Return [X, Y] of the center of cell containing provided text 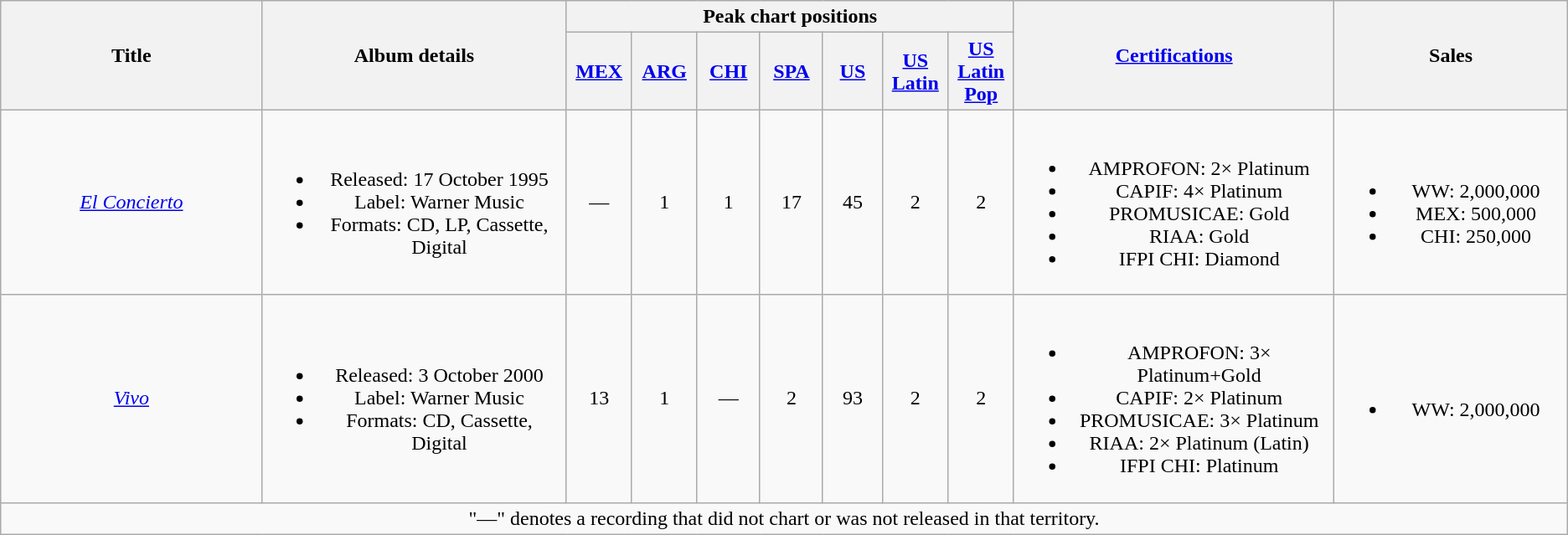
17 [791, 203]
Sales [1451, 55]
45 [853, 203]
13 [599, 399]
CHI [729, 71]
SPA [791, 71]
ARG [664, 71]
AMPROFON: 3× Platinum+GoldCAPIF: 2× PlatinumPROMUSICAE: 3× PlatinumRIAA: 2× Platinum (Latin)IFPI CHI: Platinum [1173, 399]
Peak chart positions [790, 17]
US [853, 71]
Vivo [132, 399]
El Concierto [132, 203]
Released: 3 October 2000Label: Warner MusicFormats: CD, Cassette, Digital [414, 399]
93 [853, 399]
WW: 2,000,000 [1451, 399]
USLatin Pop [981, 71]
MEX [599, 71]
"—" denotes a recording that did not chart or was not released in that territory. [784, 518]
Album details [414, 55]
Title [132, 55]
Released: 17 October 1995Label: Warner MusicFormats: CD, LP, Cassette, Digital [414, 203]
Certifications [1173, 55]
WW: 2,000,000MEX: 500,000CHI: 250,000 [1451, 203]
AMPROFON: 2× PlatinumCAPIF: 4× PlatinumPROMUSICAE: GoldRIAA: GoldIFPI CHI: Diamond [1173, 203]
USLatin [916, 71]
